Provide the (X, Y) coordinate of the cell's center where the given text is located.  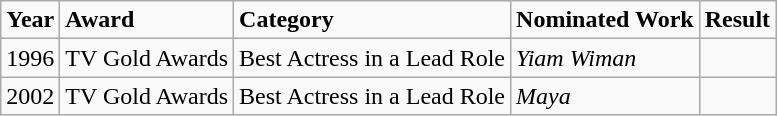
1996 (30, 58)
Nominated Work (606, 20)
Yiam Wiman (606, 58)
Result (737, 20)
Category (372, 20)
2002 (30, 96)
Year (30, 20)
Award (147, 20)
Maya (606, 96)
